Identify which cell holds the provided text, then report its (x, y) central coordinate. 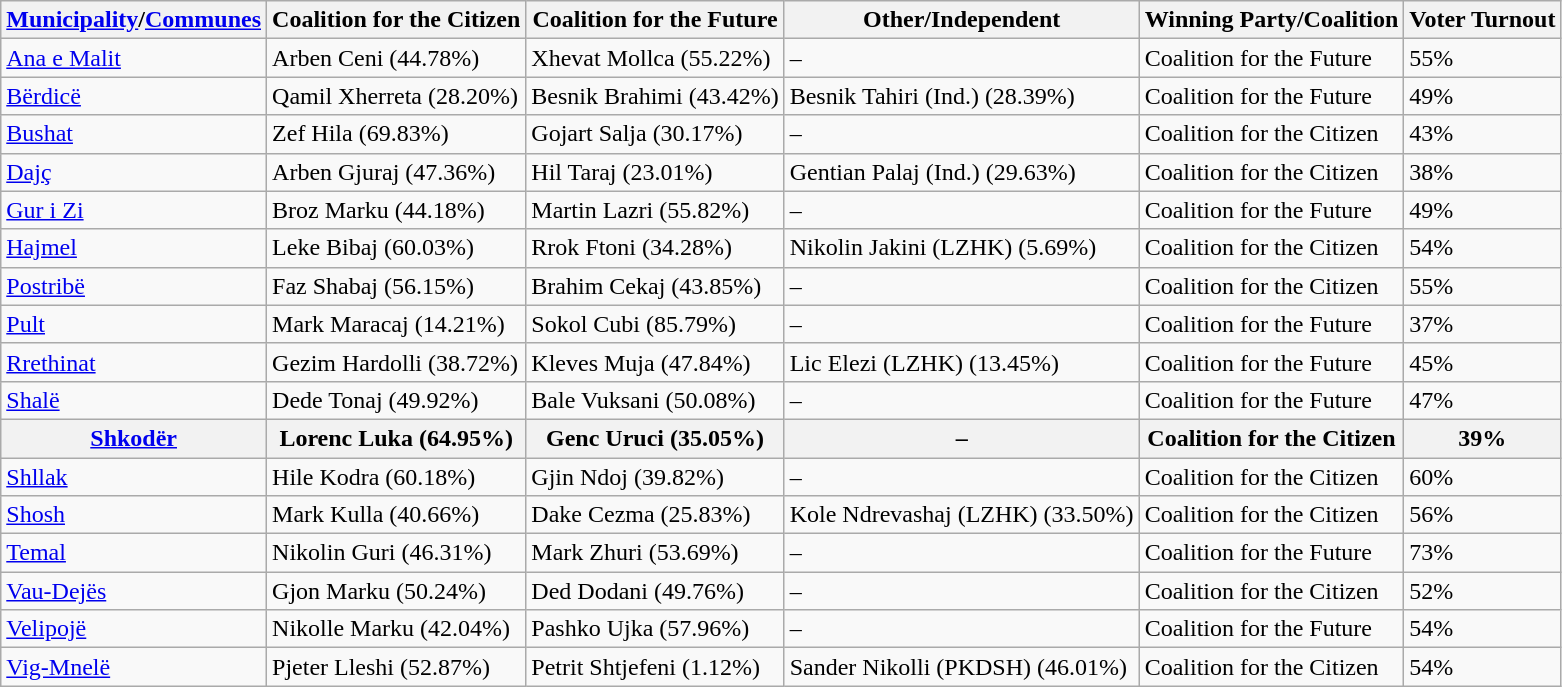
Xhevat Mollca (55.22%) (655, 58)
Besnik Tahiri (Ind.) (28.39%) (962, 96)
Kole Ndrevashaj (LZHK) (33.50%) (962, 515)
Besnik Brahimi (43.42%) (655, 96)
Lorenc Luka (64.95%) (396, 438)
Pult (134, 324)
Shosh (134, 515)
Shalë (134, 400)
Nikolle Marku (42.04%) (396, 629)
Arben Ceni (44.78%) (396, 58)
Dede Tonaj (49.92%) (396, 400)
Shkodër (134, 438)
Nikolin Guri (46.31%) (396, 553)
Gezim Hardolli (38.72%) (396, 362)
Velipojë (134, 629)
Nikolin Jakini (LZHK) (5.69%) (962, 248)
Bale Vuksani (50.08%) (655, 400)
Hil Taraj (23.01%) (655, 172)
Brahim Cekaj (43.85%) (655, 286)
Arben Gjuraj (47.36%) (396, 172)
Rrethinat (134, 362)
Bushat (134, 134)
Pjeter Lleshi (52.87%) (396, 667)
Mark Kulla (40.66%) (396, 515)
Postribë (134, 286)
Hajmel (134, 248)
38% (1482, 172)
Pashko Ujka (57.96%) (655, 629)
Municipality/Communes (134, 20)
Lic Elezi (LZHK) (13.45%) (962, 362)
Temal (134, 553)
Rrok Ftoni (34.28%) (655, 248)
Winning Party/Coalition (1272, 20)
56% (1482, 515)
39% (1482, 438)
Martin Lazri (55.82%) (655, 210)
Gojart Salja (30.17%) (655, 134)
43% (1482, 134)
Zef Hila (69.83%) (396, 134)
Faz Shabaj (56.15%) (396, 286)
Bërdicë (134, 96)
Gur i Zi (134, 210)
Other/Independent (962, 20)
Sokol Cubi (85.79%) (655, 324)
Gjon Marku (50.24%) (396, 591)
Gjin Ndoj (39.82%) (655, 477)
Ded Dodani (49.76%) (655, 591)
Mark Maracaj (14.21%) (396, 324)
52% (1482, 591)
45% (1482, 362)
Genc Uruci (35.05%) (655, 438)
Hile Kodra (60.18%) (396, 477)
37% (1482, 324)
Qamil Xherreta (28.20%) (396, 96)
73% (1482, 553)
Petrit Shtjefeni (1.12%) (655, 667)
Vau-Dejës (134, 591)
Ana e Malit (134, 58)
Kleves Muja (47.84%) (655, 362)
Leke Bibaj (60.03%) (396, 248)
Sander Nikolli (PKDSH) (46.01%) (962, 667)
Mark Zhuri (53.69%) (655, 553)
Dake Cezma (25.83%) (655, 515)
Shllak (134, 477)
60% (1482, 477)
Voter Turnout (1482, 20)
Gentian Palaj (Ind.) (29.63%) (962, 172)
47% (1482, 400)
Broz Marku (44.18%) (396, 210)
Vig-Mnelë (134, 667)
Dajç (134, 172)
